Capture the cell that displays the provided text and extract its [X, Y] central coordinate. 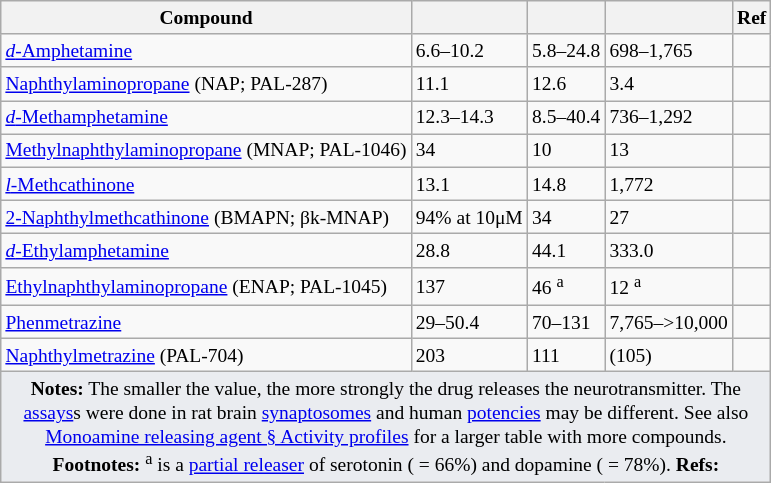
13 [669, 150]
7,765–>10,000 [669, 322]
5.8–24.8 [566, 50]
111 [566, 356]
28.8 [469, 250]
736–1,292 [669, 118]
13.1 [469, 184]
94% at 10μM [469, 216]
d-Amphetamine [206, 50]
12 a [669, 286]
29–50.4 [469, 322]
(105) [669, 356]
l-Methcathinone [206, 184]
Ethylnaphthylaminopropane (ENAP; PAL-1045) [206, 286]
Naphthylmetrazine (PAL-704) [206, 356]
12.3–14.3 [469, 118]
8.5–40.4 [566, 118]
11.1 [469, 84]
333.0 [669, 250]
6.6–10.2 [469, 50]
203 [469, 356]
10 [566, 150]
137 [469, 286]
70–131 [566, 322]
46 a [566, 286]
698–1,765 [669, 50]
1,772 [669, 184]
Ref [752, 18]
Phenmetrazine [206, 322]
Methylnaphthylaminopropane (MNAP; PAL-1046) [206, 150]
44.1 [566, 250]
27 [669, 216]
14.8 [566, 184]
d-Ethylamphetamine [206, 250]
Naphthylaminopropane (NAP; PAL-287) [206, 84]
d-Methamphetamine [206, 118]
3.4 [669, 84]
Compound [206, 18]
12.6 [566, 84]
2-Naphthylmethcathinone (BMAPN; βk-MNAP) [206, 216]
